Find where the given text appears and provide that cell's center as [x, y] coordinate. 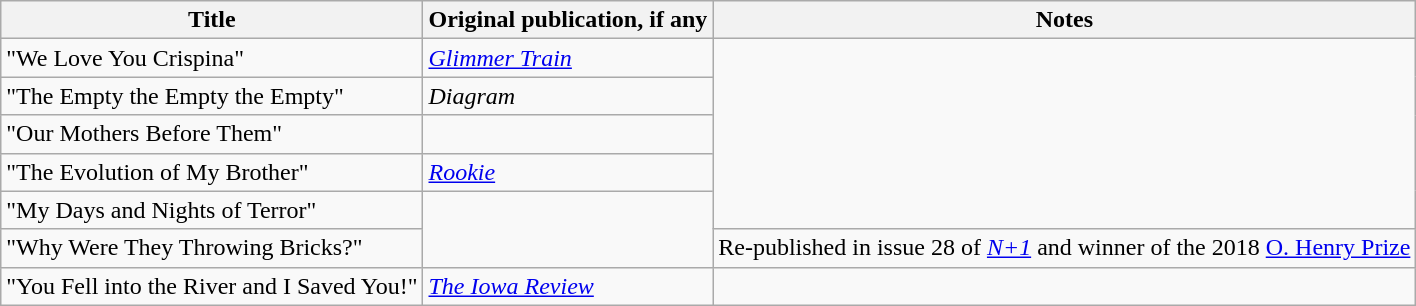
"You Fell into the River and I Saved You!" [212, 286]
"My Days and Nights of Terror" [212, 210]
"The Evolution of My Brother" [212, 172]
Original publication, if any [568, 20]
Diagram [568, 96]
"Our Mothers Before Them" [212, 134]
The Iowa Review [568, 286]
Glimmer Train [568, 58]
"We Love You Crispina" [212, 58]
Title [212, 20]
Re-published in issue 28 of N+1 and winner of the 2018 O. Henry Prize [1064, 248]
Notes [1064, 20]
Rookie [568, 172]
"Why Were They Throwing Bricks?" [212, 248]
"The Empty the Empty the Empty" [212, 96]
